Provide the (X, Y) coordinate of the cell's center where the given text is located.  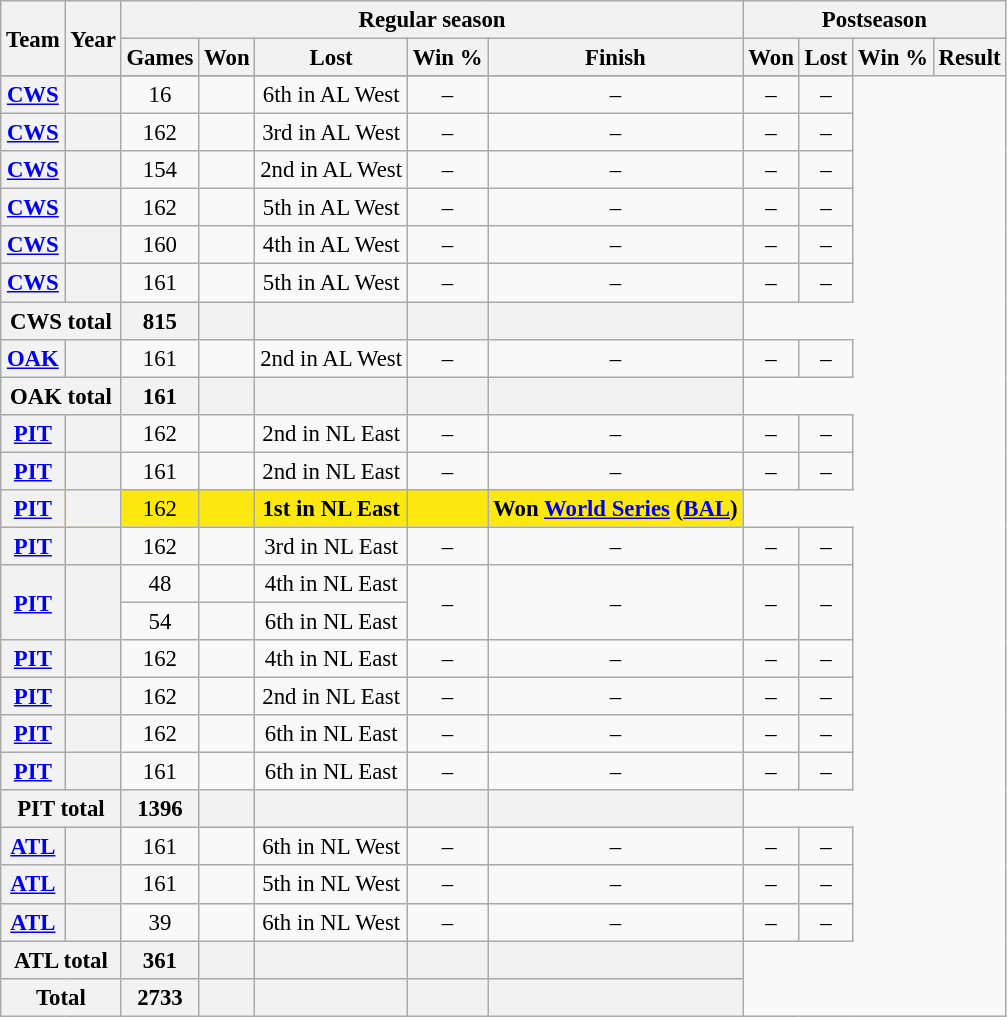
Won World Series (BAL) (616, 509)
CWS total (61, 321)
OAK (33, 358)
ATL total (61, 960)
16 (160, 95)
160 (160, 245)
Games (160, 58)
6th in AL West (331, 95)
Team (33, 38)
361 (160, 960)
5th in NL West (331, 885)
OAK total (61, 396)
Year (93, 38)
Postseason (874, 20)
1396 (160, 809)
4th in AL West (331, 245)
815 (160, 321)
Regular season (432, 20)
3rd in NL East (331, 546)
1st in NL East (331, 509)
Result (970, 58)
Total (61, 997)
Finish (616, 58)
154 (160, 170)
PIT total (61, 809)
39 (160, 922)
3rd in AL West (331, 133)
54 (160, 621)
2733 (160, 997)
48 (160, 584)
